Search for the cell housing the specified text and yield its [X, Y] center coordinate. 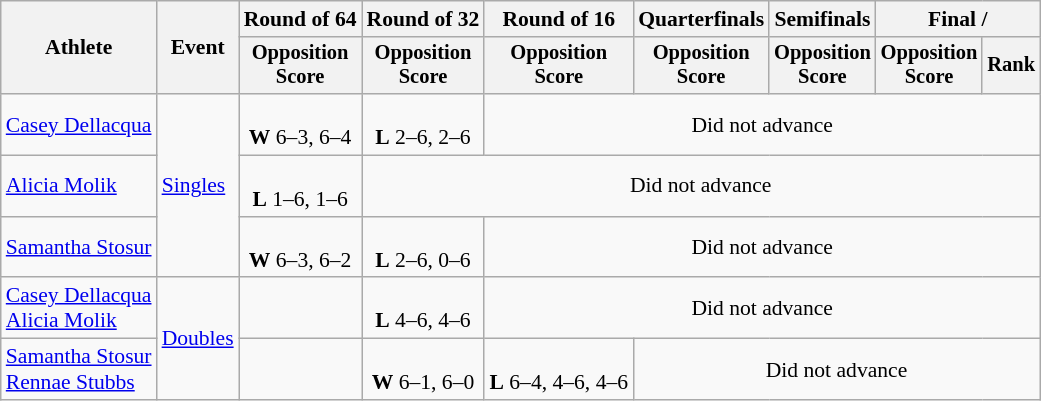
W 6–1, 6–0 [424, 370]
Alicia Molik [79, 186]
W 6–3, 6–4 [300, 124]
Event [198, 48]
L 4–6, 4–6 [424, 308]
Round of 64 [300, 19]
L 1–6, 1–6 [300, 186]
W 6–3, 6–2 [300, 248]
Round of 16 [558, 19]
Quarterfinals [701, 19]
Singles [198, 186]
Doubles [198, 339]
L 2–6, 0–6 [424, 248]
Semifinals [822, 19]
Casey DellacquaAlicia Molik [79, 308]
Final / [958, 19]
Rank [1011, 66]
Round of 32 [424, 19]
Casey Dellacqua [79, 124]
L 6–4, 4–6, 4–6 [558, 370]
Samantha StosurRennae Stubbs [79, 370]
L 2–6, 2–6 [424, 124]
Athlete [79, 48]
Samantha Stosur [79, 248]
